Identify which cell holds the provided text, then report its [X, Y] central coordinate. 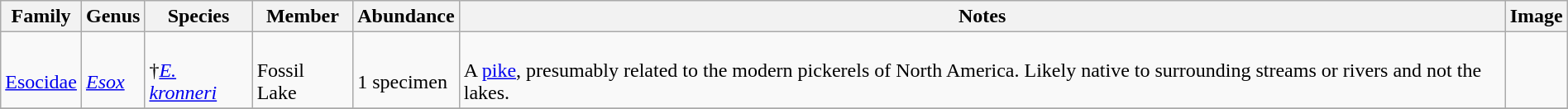
1 specimen [406, 70]
Esox [112, 70]
Genus [112, 17]
Member [303, 17]
Fossil Lake [303, 70]
A pike, presumably related to the modern pickerels of North America. Likely native to surrounding streams or rivers and not the lakes. [982, 70]
Notes [982, 17]
Esocidae [41, 70]
Family [41, 17]
Abundance [406, 17]
†E. kronneri [198, 70]
Image [1537, 17]
Species [198, 17]
